Return the [x, y] coordinate for the center point of the cell that contains the specified text.  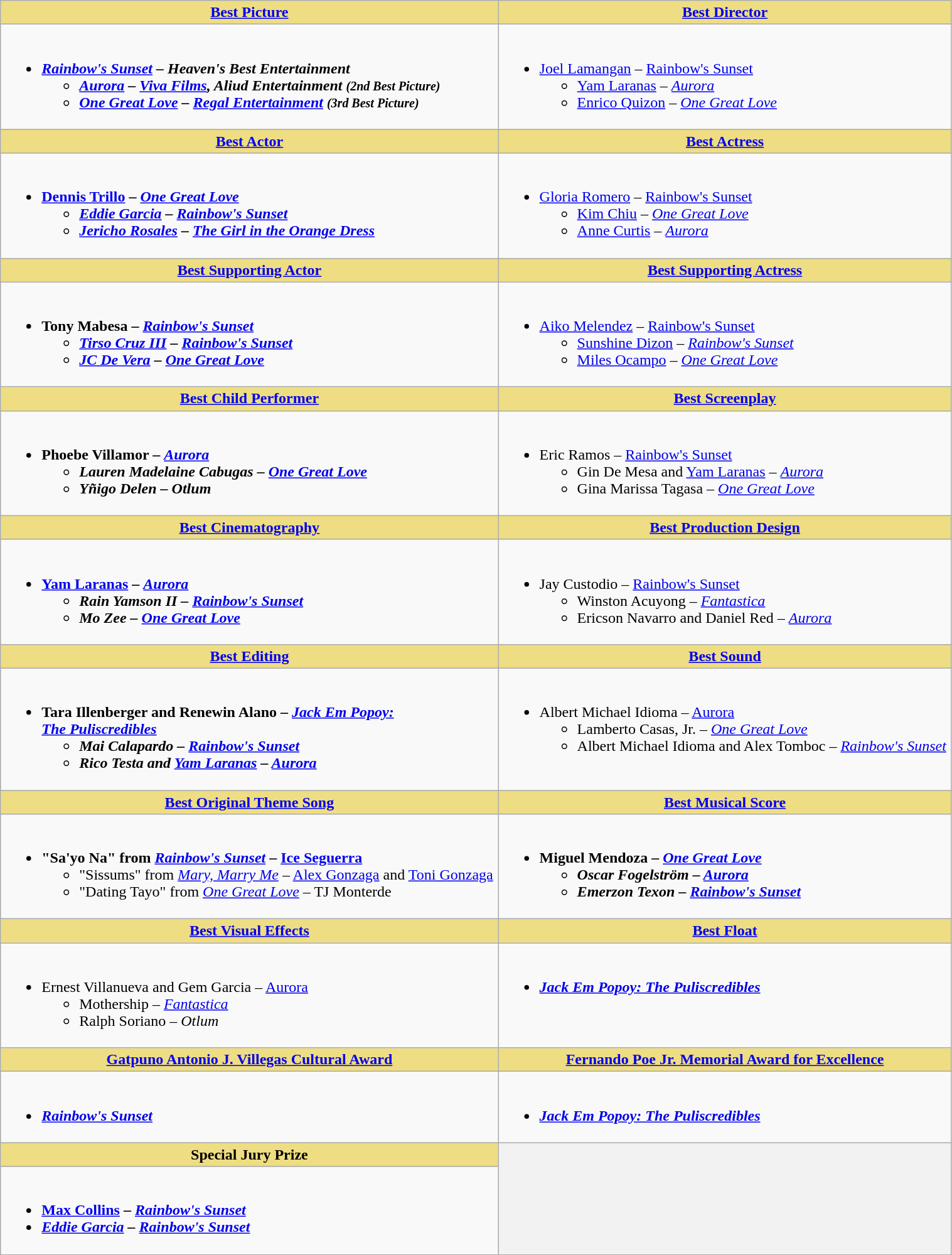
Special Jury Prize [250, 1155]
Aiko Melendez – Rainbow's SunsetSunshine Dizon – Rainbow's SunsetMiles Ocampo – One Great Love [725, 334]
Best Cinematography [250, 527]
Joel Lamangan – Rainbow's SunsetYam Laranas – AuroraEnrico Quizon – One Great Love [725, 77]
Yam Laranas – AuroraRain Yamson II – Rainbow's SunsetMo Zee – One Great Love [250, 591]
Best Float [725, 931]
Jay Custodio – Rainbow's SunsetWinston Acuyong – FantasticaEricson Navarro and Daniel Red – Aurora [725, 591]
Gatpuno Antonio J. Villegas Cultural Award [250, 1060]
Best Screenplay [725, 399]
Best Actress [725, 141]
Miguel Mendoza – One Great LoveOscar Fogelström – AuroraEmerzon Texon – Rainbow's Sunset [725, 866]
Best Child Performer [250, 399]
Tony Mabesa – Rainbow's SunsetTirso Cruz III – Rainbow's SunsetJC De Vera – One Great Love [250, 334]
Rainbow's Sunset [250, 1107]
Best Supporting Actress [725, 270]
Best Musical Score [725, 802]
Max Collins – Rainbow's SunsetEddie Garcia – Rainbow's Sunset [250, 1210]
Gloria Romero – Rainbow's SunsetKim Chiu – One Great LoveAnne Curtis – Aurora [725, 206]
Dennis Trillo – One Great LoveEddie Garcia – Rainbow's SunsetJericho Rosales – The Girl in the Orange Dress [250, 206]
Phoebe Villamor – AuroraLauren Madelaine Cabugas – One Great LoveYñigo Delen – Otlum [250, 463]
Best Director [725, 13]
Best Supporting Actor [250, 270]
Fernando Poe Jr. Memorial Award for Excellence [725, 1060]
Best Production Design [725, 527]
Best Sound [725, 656]
Best Editing [250, 656]
Best Visual Effects [250, 931]
Tara Illenberger and Renewin Alano – Jack Em Popoy: The PuliscrediblesMai Calapardo – Rainbow's SunsetRico Testa and Yam Laranas – Aurora [250, 729]
Best Actor [250, 141]
Best Picture [250, 13]
Eric Ramos – Rainbow's SunsetGin De Mesa and Yam Laranas – AuroraGina Marissa Tagasa – One Great Love [725, 463]
Albert Michael Idioma – AuroraLamberto Casas, Jr. – One Great LoveAlbert Michael Idioma and Alex Tomboc – Rainbow's Sunset [725, 729]
Best Original Theme Song [250, 802]
Ernest Villanueva and Gem Garcia – AuroraMothership – FantasticaRalph Soriano – Otlum [250, 996]
